Find where the given text appears and provide that cell's center as [X, Y] coordinate. 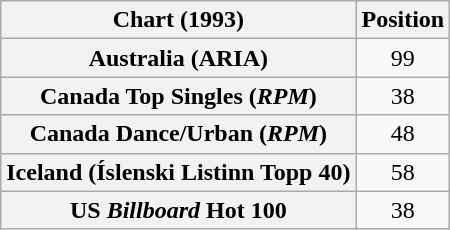
Canada Top Singles (RPM) [178, 96]
99 [403, 58]
US Billboard Hot 100 [178, 210]
58 [403, 172]
Iceland (Íslenski Listinn Topp 40) [178, 172]
Position [403, 20]
48 [403, 134]
Chart (1993) [178, 20]
Canada Dance/Urban (RPM) [178, 134]
Australia (ARIA) [178, 58]
